Detect which cell encompasses the target text, then output its [X, Y] center coordinate. 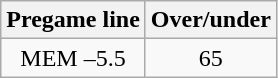
MEM –5.5 [74, 58]
Pregame line [74, 20]
65 [210, 58]
Over/under [210, 20]
